Find where the given text appears and provide that cell's center as (X, Y) coordinate. 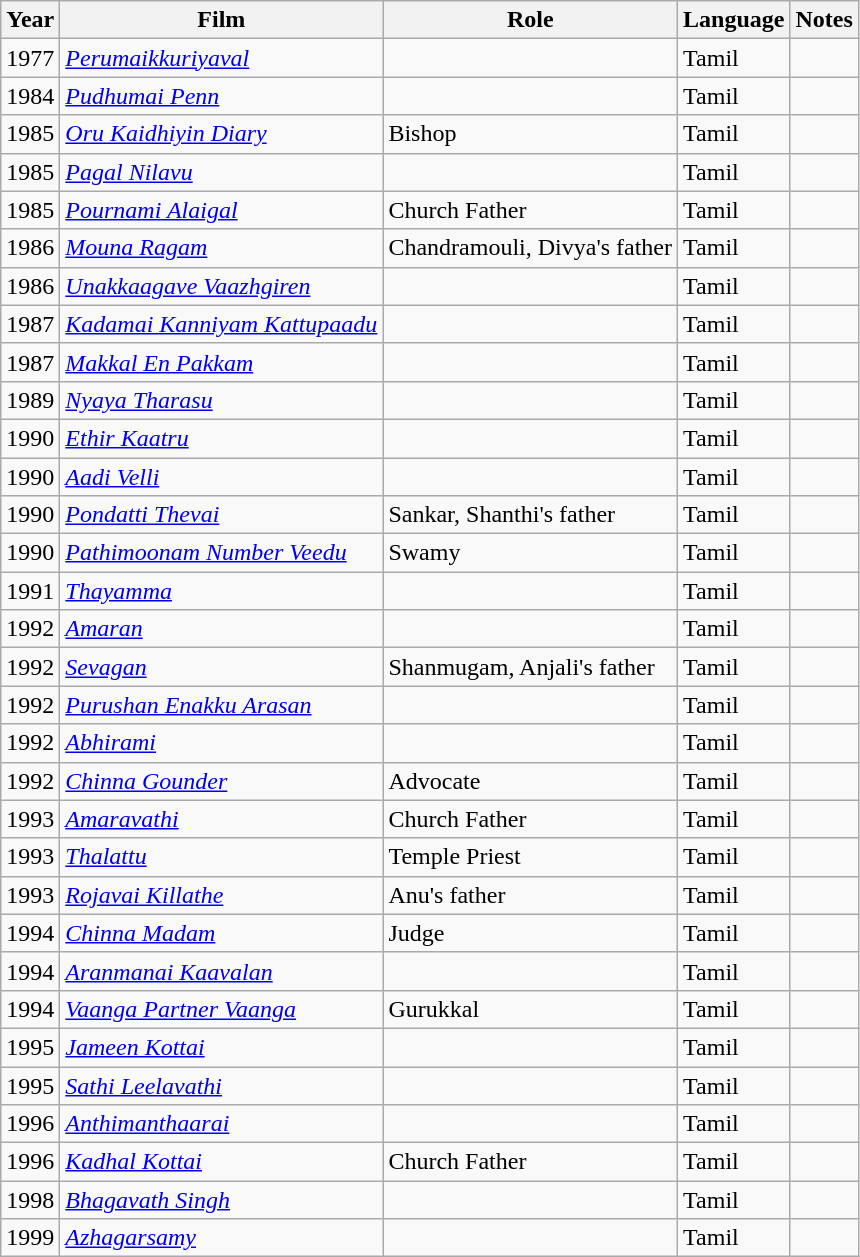
Ethir Kaatru (222, 438)
Sankar, Shanthi's father (530, 515)
Purushan Enakku Arasan (222, 705)
Rojavai Killathe (222, 895)
1977 (30, 58)
Gurukkal (530, 1009)
Pathimoonam Number Veedu (222, 553)
Kadhal Kottai (222, 1162)
Film (222, 20)
Mouna Ragam (222, 248)
Year (30, 20)
Role (530, 20)
1991 (30, 591)
Chinna Madam (222, 933)
Thalattu (222, 857)
Pondatti Thevai (222, 515)
1989 (30, 400)
Amaravathi (222, 819)
Thayamma (222, 591)
Notes (824, 20)
Chinna Gounder (222, 781)
Swamy (530, 553)
Makkal En Pakkam (222, 362)
Chandramouli, Divya's father (530, 248)
Language (734, 20)
1984 (30, 96)
Bishop (530, 134)
Abhirami (222, 743)
Judge (530, 933)
Pagal Nilavu (222, 172)
Bhagavath Singh (222, 1200)
Sevagan (222, 667)
Vaanga Partner Vaanga (222, 1009)
Azhagarsamy (222, 1238)
Sathi Leelavathi (222, 1085)
Kadamai Kanniyam Kattupaadu (222, 324)
Nyaya Tharasu (222, 400)
Oru Kaidhiyin Diary (222, 134)
Pudhumai Penn (222, 96)
Advocate (530, 781)
1999 (30, 1238)
Jameen Kottai (222, 1047)
Anu's father (530, 895)
1998 (30, 1200)
Aranmanai Kaavalan (222, 971)
Amaran (222, 629)
Anthimanthaarai (222, 1124)
Aadi Velli (222, 477)
Perumaikkuriyaval (222, 58)
Temple Priest (530, 857)
Pournami Alaigal (222, 210)
Shanmugam, Anjali's father (530, 667)
Unakkaagave Vaazhgiren (222, 286)
